Search for the cell housing the specified text and yield its [x, y] center coordinate. 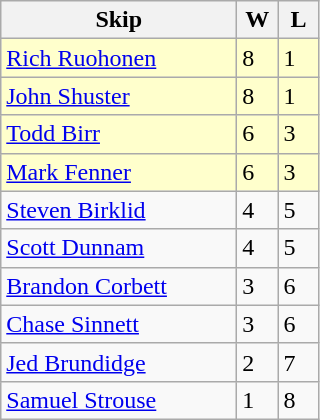
L [298, 20]
Samuel Strouse [119, 400]
Mark Fenner [119, 172]
John Shuster [119, 96]
Rich Ruohonen [119, 58]
Brandon Corbett [119, 286]
Skip [119, 20]
2 [258, 362]
Todd Birr [119, 134]
Steven Birklid [119, 210]
Chase Sinnett [119, 324]
W [258, 20]
Jed Brundidge [119, 362]
Scott Dunnam [119, 248]
7 [298, 362]
